Find where the given text appears and provide that cell's center as [x, y] coordinate. 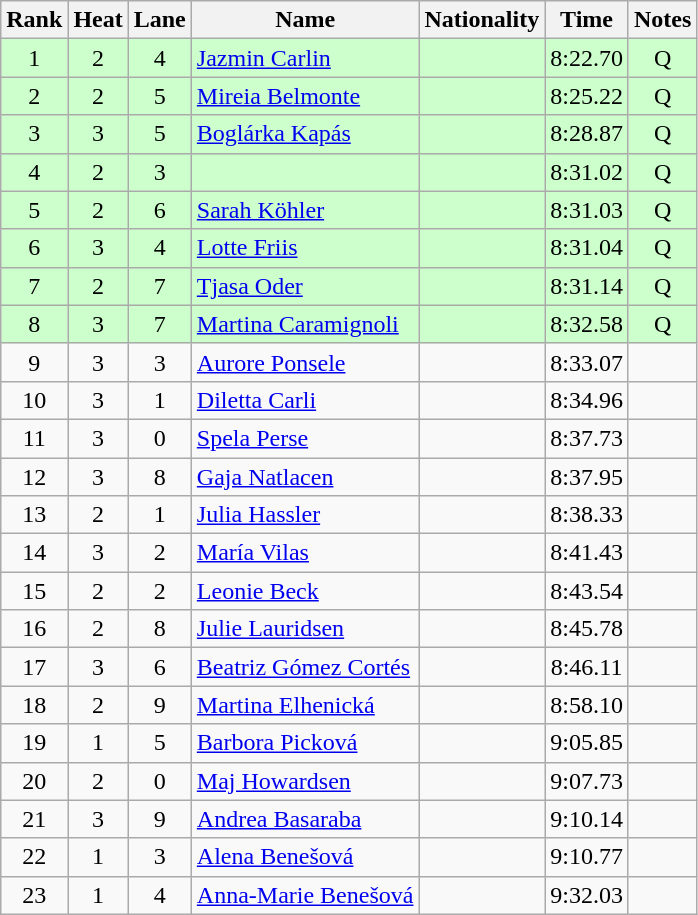
9:10.77 [587, 857]
15 [34, 591]
Sarah Köhler [305, 210]
8:32.58 [587, 324]
8:43.54 [587, 591]
Maj Howardsen [305, 781]
8:41.43 [587, 553]
23 [34, 895]
21 [34, 819]
Jazmin Carlin [305, 58]
9:10.14 [587, 819]
8:33.07 [587, 362]
18 [34, 705]
Martina Caramignoli [305, 324]
Boglárka Kapás [305, 134]
11 [34, 438]
17 [34, 667]
Andrea Basaraba [305, 819]
Heat [98, 20]
Barbora Picková [305, 743]
Mireia Belmonte [305, 96]
Spela Perse [305, 438]
Martina Elhenická [305, 705]
8:38.33 [587, 515]
9:07.73 [587, 781]
Anna-Marie Benešová [305, 895]
8:28.87 [587, 134]
Alena Benešová [305, 857]
Julie Lauridsen [305, 629]
8:34.96 [587, 400]
Name [305, 20]
Diletta Carli [305, 400]
Julia Hassler [305, 515]
19 [34, 743]
Aurore Ponsele [305, 362]
María Vilas [305, 553]
Rank [34, 20]
Tjasa Oder [305, 286]
8:58.10 [587, 705]
10 [34, 400]
Nationality [482, 20]
Lane [160, 20]
14 [34, 553]
8:37.73 [587, 438]
9:32.03 [587, 895]
Beatriz Gómez Cortés [305, 667]
Notes [662, 20]
Lotte Friis [305, 248]
22 [34, 857]
Leonie Beck [305, 591]
8:22.70 [587, 58]
8:25.22 [587, 96]
8:31.02 [587, 172]
8:31.14 [587, 286]
8:37.95 [587, 477]
13 [34, 515]
8:45.78 [587, 629]
Gaja Natlacen [305, 477]
9:05.85 [587, 743]
8:31.04 [587, 248]
16 [34, 629]
8:46.11 [587, 667]
Time [587, 20]
20 [34, 781]
8:31.03 [587, 210]
12 [34, 477]
